Output the [x, y] coordinate of the center of the cell containing the given text.  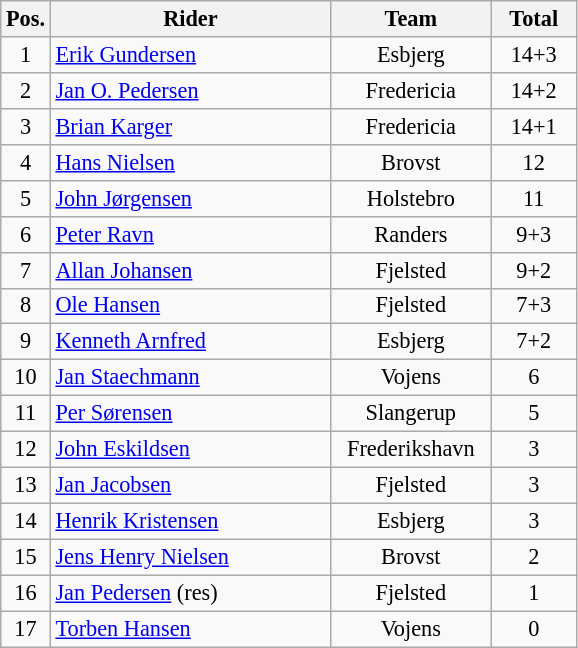
Henrik Kristensen [190, 521]
7+3 [534, 306]
Holstebro [411, 198]
Erik Gundersen [190, 55]
14+1 [534, 126]
Frederikshavn [411, 450]
Slangerup [411, 414]
15 [26, 557]
0 [534, 629]
Pos. [26, 19]
16 [26, 593]
9+3 [534, 234]
Total [534, 19]
10 [26, 378]
9 [26, 342]
13 [26, 485]
Jan O. Pedersen [190, 90]
Rider [190, 19]
Jan Staechmann [190, 378]
John Jørgensen [190, 198]
John Eskildsen [190, 450]
Randers [411, 234]
Torben Hansen [190, 629]
Brian Karger [190, 126]
Jan Pedersen (res) [190, 593]
9+2 [534, 270]
14+2 [534, 90]
Jan Jacobsen [190, 485]
Allan Johansen [190, 270]
4 [26, 162]
17 [26, 629]
14+3 [534, 55]
Jens Henry Nielsen [190, 557]
7+2 [534, 342]
Ole Hansen [190, 306]
8 [26, 306]
14 [26, 521]
Peter Ravn [190, 234]
Per Sørensen [190, 414]
Team [411, 19]
Kenneth Arnfred [190, 342]
Hans Nielsen [190, 162]
7 [26, 270]
